Scan for the cell matching the given text and deliver its [x, y] coordinate at center. 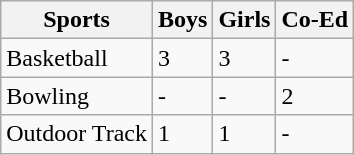
Bowling [77, 96]
Sports [77, 20]
Boys [182, 20]
Basketball [77, 58]
Co-Ed [315, 20]
Outdoor Track [77, 134]
2 [315, 96]
Girls [244, 20]
